From the cell containing the given text, extract its center point as (X, Y) coordinate. 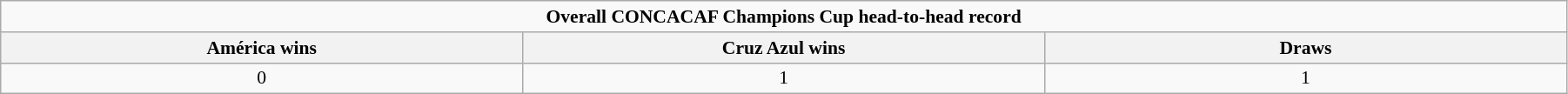
Cruz Azul wins (784, 48)
Overall CONCACAF Champions Cup head-to-head record (784, 17)
0 (262, 78)
Draws (1306, 48)
América wins (262, 48)
